Find where the given text appears and provide that cell's center as (X, Y) coordinate. 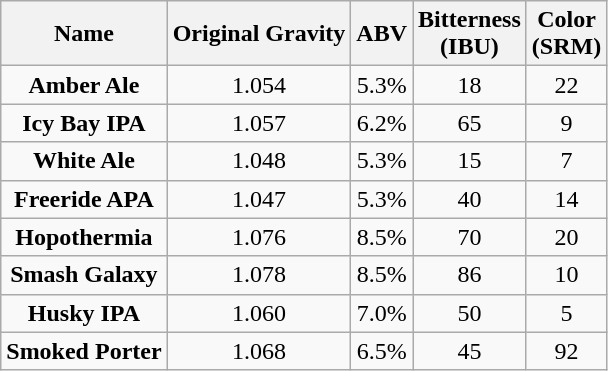
Icy Bay IPA (84, 123)
7 (566, 161)
6.2% (382, 123)
1.054 (259, 85)
White Ale (84, 161)
Smoked Porter (84, 351)
92 (566, 351)
45 (470, 351)
1.057 (259, 123)
5 (566, 313)
Freeride APA (84, 199)
18 (470, 85)
50 (470, 313)
1.076 (259, 237)
Husky IPA (84, 313)
Original Gravity (259, 34)
Color(SRM) (566, 34)
1.060 (259, 313)
22 (566, 85)
14 (566, 199)
Bitterness(IBU) (470, 34)
15 (470, 161)
ABV (382, 34)
1.068 (259, 351)
86 (470, 275)
Amber Ale (84, 85)
9 (566, 123)
40 (470, 199)
1.047 (259, 199)
70 (470, 237)
Hopothermia (84, 237)
Name (84, 34)
Smash Galaxy (84, 275)
7.0% (382, 313)
20 (566, 237)
1.048 (259, 161)
1.078 (259, 275)
10 (566, 275)
65 (470, 123)
6.5% (382, 351)
